Scan for the cell matching the given text and deliver its (x, y) coordinate at center. 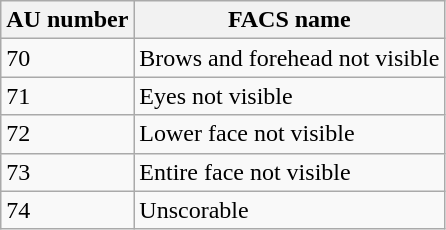
Lower face not visible (290, 134)
70 (68, 58)
FACS name (290, 20)
74 (68, 210)
Entire face not visible (290, 172)
Unscorable (290, 210)
Brows and forehead not visible (290, 58)
AU number (68, 20)
72 (68, 134)
Eyes not visible (290, 96)
73 (68, 172)
71 (68, 96)
